Identify which cell holds the provided text, then report its (X, Y) central coordinate. 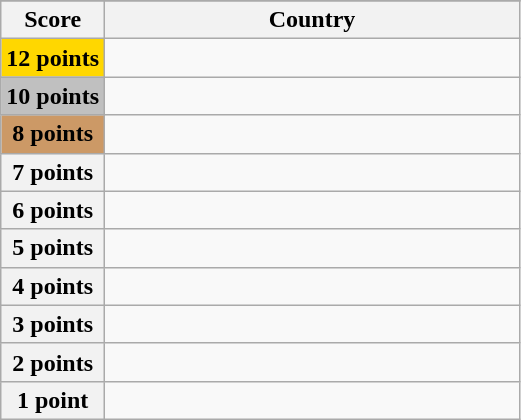
12 points (53, 58)
5 points (53, 248)
Score (53, 20)
2 points (53, 362)
1 point (53, 400)
4 points (53, 286)
Country (312, 20)
8 points (53, 134)
6 points (53, 210)
3 points (53, 324)
7 points (53, 172)
10 points (53, 96)
